For the text-containing cell, return its midpoint in (x, y) coordinate format. 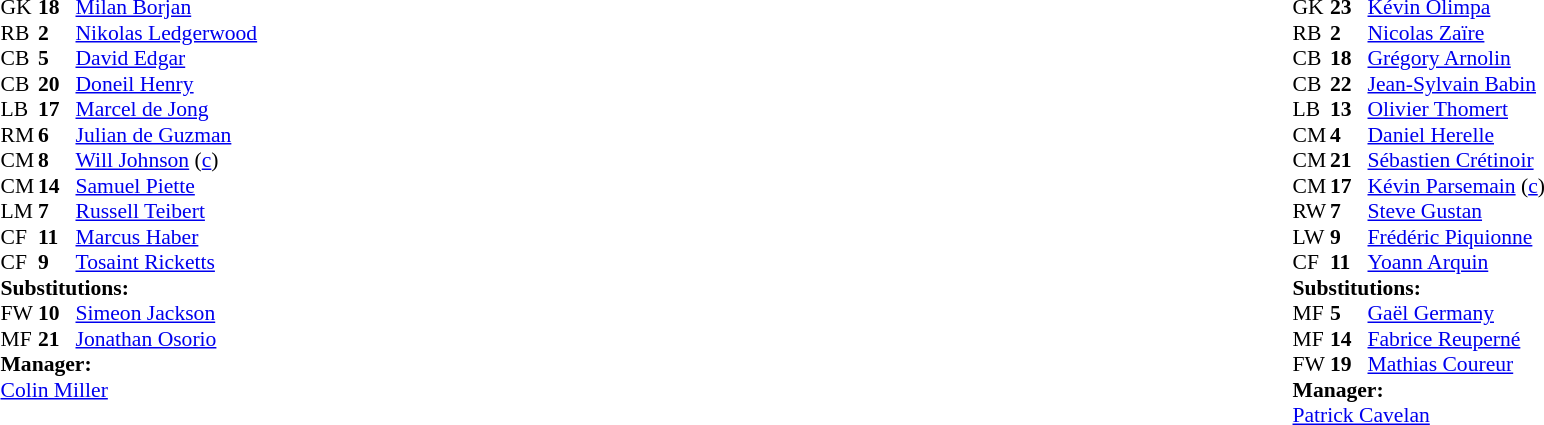
8 (57, 161)
Jonathan Osorio (167, 339)
Julian de Guzman (167, 135)
13 (1349, 109)
Doneil Henry (167, 84)
10 (57, 313)
4 (1349, 135)
20 (57, 84)
Colin Miller (128, 390)
Substitutions: (128, 288)
Tosaint Ricketts (167, 263)
Nikolas Ledgerwood (167, 33)
David Edgar (167, 59)
RM (19, 135)
LM (19, 211)
Marcel de Jong (167, 109)
Samuel Piette (167, 186)
Manager: (128, 365)
6 (57, 135)
LW (1312, 237)
Russell Teibert (167, 211)
RW (1312, 211)
19 (1349, 365)
18 (1349, 59)
Marcus Haber (167, 237)
Simeon Jackson (167, 313)
22 (1349, 84)
Will Johnson (c) (167, 161)
